Return the (x, y) coordinate for the center point of the cell that contains the specified text.  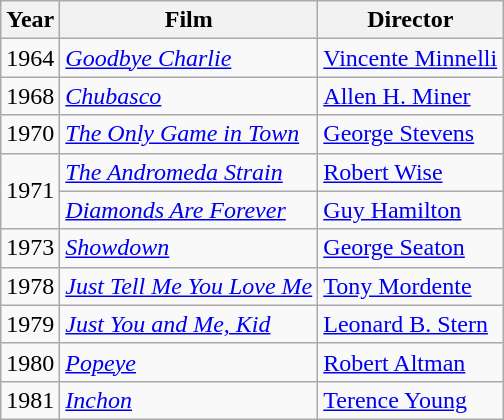
Robert Altman (410, 362)
Inchon (189, 400)
Tony Mordente (410, 286)
1964 (30, 58)
Vincente Minnelli (410, 58)
1971 (30, 191)
Goodbye Charlie (189, 58)
1968 (30, 96)
Just You and Me, Kid (189, 324)
Robert Wise (410, 172)
1970 (30, 134)
Director (410, 20)
Year (30, 20)
George Seaton (410, 248)
Terence Young (410, 400)
The Only Game in Town (189, 134)
1978 (30, 286)
Film (189, 20)
Leonard B. Stern (410, 324)
George Stevens (410, 134)
Guy Hamilton (410, 210)
Allen H. Miner (410, 96)
Chubasco (189, 96)
1980 (30, 362)
Showdown (189, 248)
Diamonds Are Forever (189, 210)
1973 (30, 248)
1981 (30, 400)
The Andromeda Strain (189, 172)
Popeye (189, 362)
Just Tell Me You Love Me (189, 286)
1979 (30, 324)
